Pinpoint the cell where the given text exists, returning its [X, Y] midpoint coordinate. 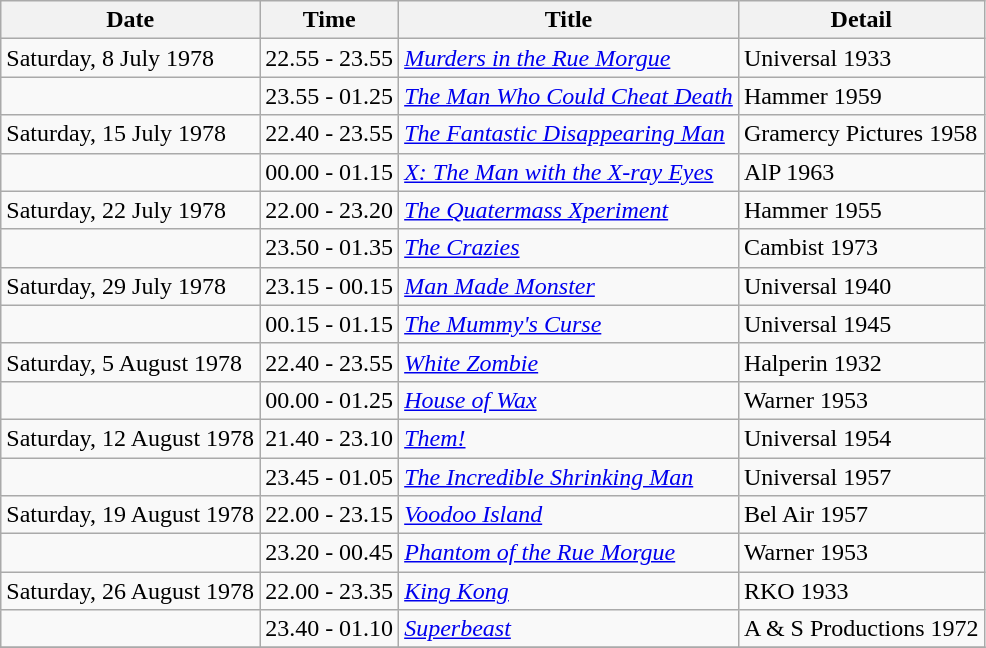
Saturday, 8 July 1978 [130, 58]
Hammer 1955 [861, 210]
Saturday, 12 August 1978 [130, 438]
Bel Air 1957 [861, 515]
22.55 - 23.55 [330, 58]
The Quatermass Xperiment [569, 210]
Hammer 1959 [861, 96]
23.50 - 01.35 [330, 248]
Saturday, 15 July 1978 [130, 134]
The Crazies [569, 248]
The Incredible Shrinking Man [569, 477]
Halperin 1932 [861, 362]
23.40 - 01.10 [330, 629]
22.00 - 23.20 [330, 210]
X: The Man with the X-ray Eyes [569, 172]
House of Wax [569, 400]
Saturday, 26 August 1978 [130, 591]
Them! [569, 438]
Saturday, 19 August 1978 [130, 515]
The Man Who Could Cheat Death [569, 96]
22.00 - 23.15 [330, 515]
21.40 - 23.10 [330, 438]
Cambist 1973 [861, 248]
Saturday, 29 July 1978 [130, 286]
Man Made Monster [569, 286]
22.00 - 23.35 [330, 591]
White Zombie [569, 362]
The Mummy's Curse [569, 324]
00.00 - 01.15 [330, 172]
23.55 - 01.25 [330, 96]
Date [130, 20]
Saturday, 22 July 1978 [130, 210]
23.20 - 00.45 [330, 553]
00.00 - 01.25 [330, 400]
Universal 1954 [861, 438]
Title [569, 20]
Universal 1940 [861, 286]
RKO 1933 [861, 591]
King Kong [569, 591]
Voodoo Island [569, 515]
The Fantastic Disappearing Man [569, 134]
Universal 1957 [861, 477]
Superbeast [569, 629]
23.15 - 00.15 [330, 286]
Phantom of the Rue Morgue [569, 553]
Murders in the Rue Morgue [569, 58]
Universal 1933 [861, 58]
Gramercy Pictures 1958 [861, 134]
Detail [861, 20]
23.45 - 01.05 [330, 477]
Saturday, 5 August 1978 [130, 362]
AlP 1963 [861, 172]
Time [330, 20]
00.15 - 01.15 [330, 324]
A & S Productions 1972 [861, 629]
Universal 1945 [861, 324]
